Extract the [X, Y] coordinate from the center of the cell holding the provided text.  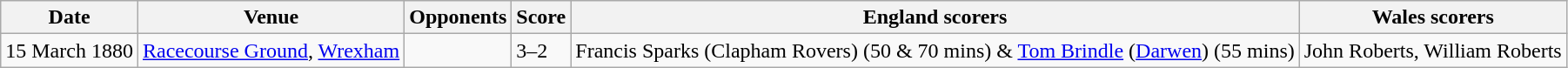
Date [70, 17]
3–2 [541, 51]
England scorers [935, 17]
15 March 1880 [70, 51]
Venue [271, 17]
Racecourse Ground, Wrexham [271, 51]
Wales scorers [1432, 17]
John Roberts, William Roberts [1432, 51]
Francis Sparks (Clapham Rovers) (50 & 70 mins) & Tom Brindle (Darwen) (55 mins) [935, 51]
Opponents [458, 17]
Score [541, 17]
